Detect which cell encompasses the target text, then output its [x, y] center coordinate. 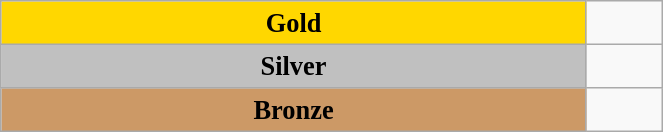
Silver [294, 66]
Gold [294, 22]
Bronze [294, 109]
